Capture the cell that displays the provided text and extract its [X, Y] central coordinate. 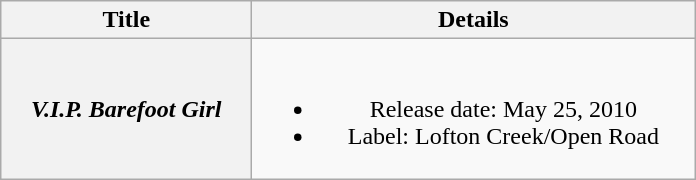
Details [474, 20]
Title [126, 20]
Release date: May 25, 2010Label: Lofton Creek/Open Road [474, 109]
V.I.P. Barefoot Girl [126, 109]
